Return [X, Y] of the center of cell containing provided text 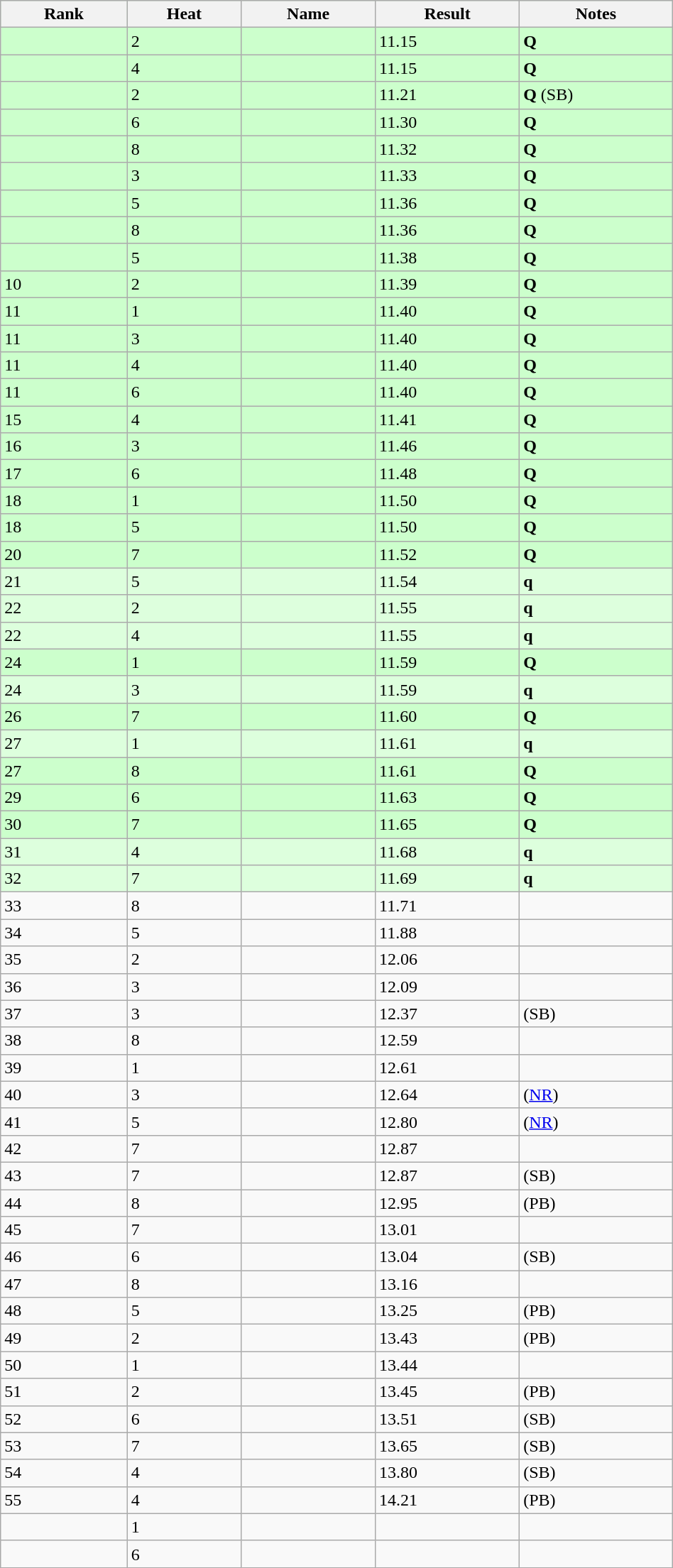
26 [64, 716]
46 [64, 1257]
11.41 [447, 420]
11.68 [447, 852]
40 [64, 1095]
39 [64, 1068]
11.88 [447, 933]
48 [64, 1311]
45 [64, 1230]
Notes [596, 14]
17 [64, 473]
51 [64, 1392]
12.06 [447, 960]
14.21 [447, 1500]
11.63 [447, 798]
37 [64, 1014]
11.60 [447, 716]
29 [64, 798]
Result [447, 14]
Q (SB) [596, 95]
53 [64, 1446]
11.54 [447, 581]
13.25 [447, 1311]
12.61 [447, 1068]
11.69 [447, 879]
12.64 [447, 1095]
38 [64, 1041]
Rank [64, 14]
15 [64, 420]
41 [64, 1122]
43 [64, 1175]
11.48 [447, 473]
12.37 [447, 1014]
13.45 [447, 1392]
13.16 [447, 1284]
13.01 [447, 1230]
21 [64, 581]
11.46 [447, 446]
30 [64, 825]
13.80 [447, 1473]
20 [64, 554]
16 [64, 446]
11.33 [447, 176]
55 [64, 1500]
13.51 [447, 1419]
42 [64, 1148]
10 [64, 284]
11.38 [447, 257]
12.09 [447, 987]
12.80 [447, 1122]
11.71 [447, 906]
12.95 [447, 1203]
32 [64, 879]
52 [64, 1419]
49 [64, 1338]
31 [64, 852]
11.21 [447, 95]
33 [64, 906]
47 [64, 1284]
Heat [184, 14]
54 [64, 1473]
36 [64, 987]
44 [64, 1203]
11.52 [447, 554]
13.65 [447, 1446]
13.43 [447, 1338]
35 [64, 960]
Name [308, 14]
50 [64, 1365]
11.32 [447, 149]
11.65 [447, 825]
13.04 [447, 1257]
11.39 [447, 284]
12.59 [447, 1041]
13.44 [447, 1365]
11.30 [447, 122]
34 [64, 933]
